Search for the cell housing the specified text and yield its [X, Y] center coordinate. 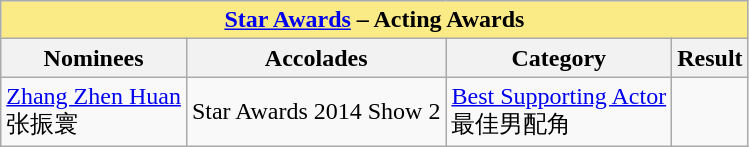
Nominees [94, 58]
Result [710, 58]
Category [559, 58]
Best Supporting Actor 最佳男配角 [559, 112]
Accolades [316, 58]
Star Awards – Acting Awards [374, 20]
Zhang Zhen Huan 张振寰 [94, 112]
Star Awards 2014 Show 2 [316, 112]
